Return the [x, y] coordinate for the center point of the cell that contains the specified text.  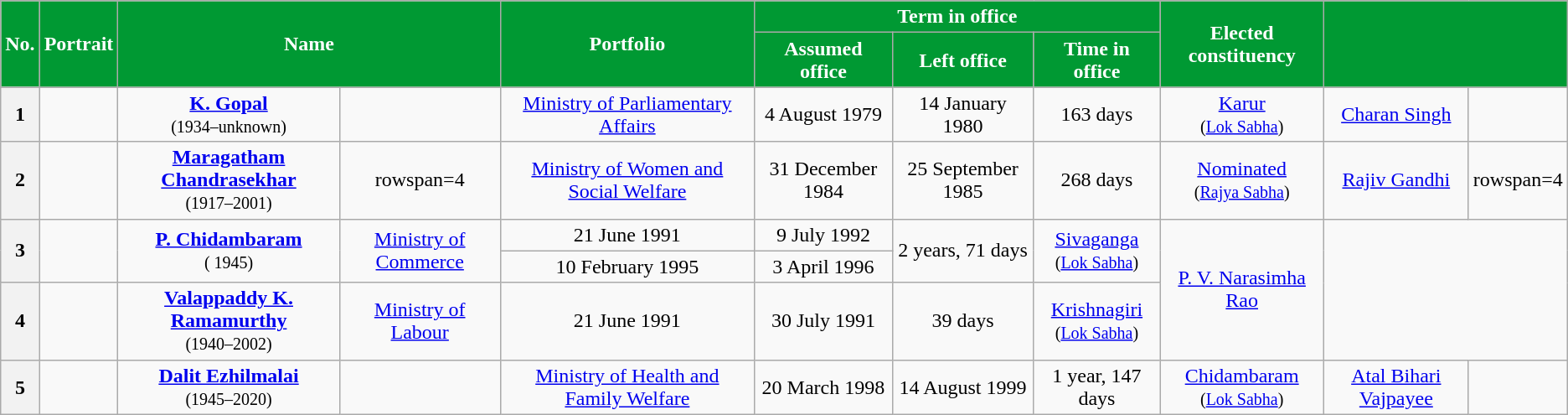
P. Chidambaram( 1945) [229, 251]
Time in office [1097, 60]
2 [20, 180]
Ministry of Commerce [420, 251]
25 September 1985 [963, 180]
Sivaganga(Lok Sabha) [1097, 251]
K. Gopal(1934–unknown) [229, 114]
4 August 1979 [824, 114]
Karur(Lok Sabha) [1241, 114]
Ministry of Women and Social Welfare [627, 180]
3 April 1996 [824, 267]
10 February 1995 [627, 267]
20 March 1998 [824, 387]
Ministry of Labour [420, 321]
2 years, 71 days [963, 251]
Assumed office [824, 60]
1 [20, 114]
Dalit Ezhilmalai(1945–2020) [229, 387]
268 days [1097, 180]
Term in office [957, 17]
Nominated(Rajya Sabha) [1241, 180]
Portfolio [627, 44]
No. [20, 44]
P. V. Narasimha Rao [1241, 289]
1 year, 147 days [1097, 387]
Charan Singh [1395, 114]
39 days [963, 321]
Name [309, 44]
14 January 1980 [963, 114]
163 days [1097, 114]
Krishnagiri(Lok Sabha) [1097, 321]
9 July 1992 [824, 235]
Ministry of Health and Family Welfare [627, 387]
Rajiv Gandhi [1395, 180]
3 [20, 251]
5 [20, 387]
14 August 1999 [963, 387]
31 December 1984 [824, 180]
4 [20, 321]
Elected constituency [1241, 44]
Valappaddy K. Ramamurthy(1940–2002) [229, 321]
30 July 1991 [824, 321]
Maragatham Chandrasekhar(1917–2001) [229, 180]
Chidambaram(Lok Sabha) [1241, 387]
Ministry of Parliamentary Affairs [627, 114]
Left office [963, 60]
Atal Bihari Vajpayee [1395, 387]
Portrait [79, 44]
